Identify which cell holds the provided text, then report its [X, Y] central coordinate. 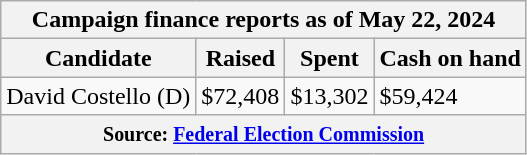
Raised [240, 58]
Source: Federal Election Commission [264, 134]
Spent [330, 58]
David Costello (D) [98, 96]
Candidate [98, 58]
$59,424 [450, 96]
$72,408 [240, 96]
$13,302 [330, 96]
Campaign finance reports as of May 22, 2024 [264, 20]
Cash on hand [450, 58]
